Return the (x, y) coordinate for the center point of the cell that contains the specified text.  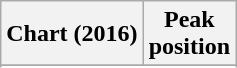
Chart (2016) (72, 34)
Peak position (189, 34)
